Output the (x, y) coordinate of the center of the cell containing the given text.  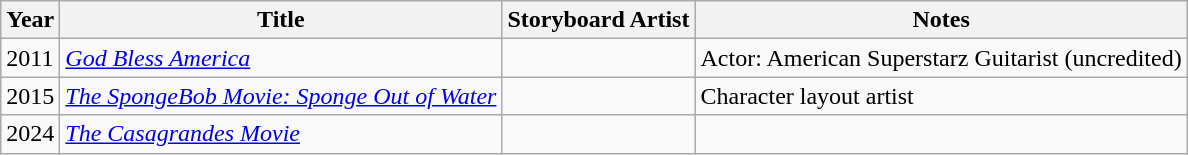
The Casagrandes Movie (281, 134)
God Bless America (281, 58)
Title (281, 20)
2024 (30, 134)
2015 (30, 96)
Storyboard Artist (598, 20)
Actor: American Superstarz Guitarist (uncredited) (941, 58)
Year (30, 20)
2011 (30, 58)
Notes (941, 20)
Character layout artist (941, 96)
The SpongeBob Movie: Sponge Out of Water (281, 96)
